Provide the [x, y] coordinate of the cell's center where the given text is located.  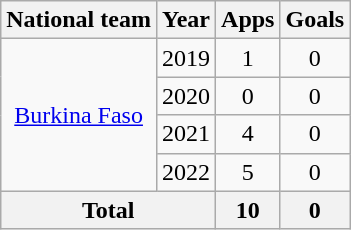
Apps [248, 20]
Goals [315, 20]
10 [248, 210]
2021 [186, 134]
2020 [186, 96]
National team [79, 20]
Burkina Faso [79, 115]
Total [108, 210]
2022 [186, 172]
5 [248, 172]
4 [248, 134]
1 [248, 58]
2019 [186, 58]
Year [186, 20]
